Return [x, y] of the center of cell containing provided text 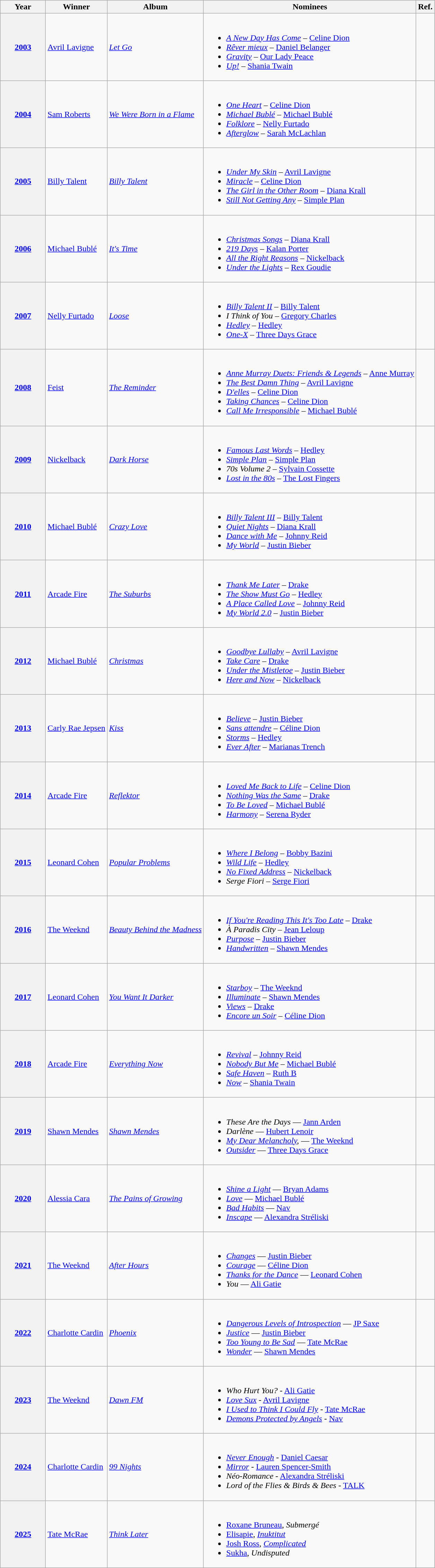
2010 [23, 526]
2013 [23, 728]
Loved Me Back to Life – Celine DionNothing Was the Same – DrakeTo Be Loved – Michael BubléHarmony – Serena Ryder [310, 795]
Sam Roberts [77, 114]
Billy Talent II – Billy TalentI Think of You – Gregory CharlesHedley – HedleyOne-X – Three Days Grace [310, 316]
These Are the Days — Jann ArdenDarlène — Hubert LenoirMy Dear Melancholy, — The WeekndOutsider — Three Days Grace [310, 1131]
2014 [23, 795]
Who Hurt You? - Ali GatieLove Sux - Avril LavigneI Used to Think I Could Fly - Tate McRaeDemons Protected by Angels - Nav [310, 1400]
2006 [23, 249]
Under My Skin – Avril LavigneMiracle – Celine DionThe Girl in the Other Room – Diana KrallStill Not Getting Any – Simple Plan [310, 181]
Think Later [155, 1534]
2017 [23, 997]
Popular Problems [155, 863]
Let Go [155, 47]
Revival – Johnny ReidNobody But Me – Michael BubléSafe Haven – Ruth BNow – Shania Twain [310, 1064]
Winner [77, 7]
You Want It Darker [155, 997]
2009 [23, 459]
If You're Reading This It's Too Late – DrakeÀ Paradis City – Jean LeloupPurpose – Justin BieberHandwritten – Shawn Mendes [310, 930]
Starboy – The WeekndIlluminate – Shawn MendesViews – DrakeEncore un Soir – Céline Dion [310, 997]
Goodbye Lullaby – Avril LavigneTake Care – DrakeUnder the Mistletoe – Justin BieberHere and Now – Nickelback [310, 661]
Where I Belong – Bobby BaziniWild Life – HedleyNo Fixed Address – NickelbackSerge Fiori – Serge Fiori [310, 863]
Alessia Cara [77, 1198]
2018 [23, 1064]
Shine a Light — Bryan AdamsLove — Michael BubléBad Habits — NavInscape — Alexandra Stréliski [310, 1198]
Kiss [155, 728]
Thank Me Later – DrakeThe Show Must Go – HedleyA Place Called Love – Johnny ReidMy World 2.0 – Justin Bieber [310, 594]
Changes — Justin BieberCourage — Céline DionThanks for the Dance — Leonard CohenYou — Ali Gatie [310, 1265]
2025 [23, 1534]
Dawn FM [155, 1400]
Dangerous Levels of Introspection — JP SaxeJustice — Justin BieberToo Young to Be Sad — Tate McRaeWonder — Shawn Mendes [310, 1333]
2024 [23, 1467]
We Were Born in a Flame [155, 114]
2022 [23, 1333]
2007 [23, 316]
2008 [23, 388]
Christmas [155, 661]
It's Time [155, 249]
2015 [23, 863]
Never Enough - Daniel CaesarMirror - Lauren Spencer-SmithNéo-Romance - Alexandra StréliskiLord of the Flies & Birds & Bees - TALK [310, 1467]
2004 [23, 114]
2011 [23, 594]
Phoenix [155, 1333]
Ref. [425, 7]
Nickelback [77, 459]
One Heart – Celine DionMichael Bublé – Michael BubléFolklore – Nelly FurtadoAfterglow – Sarah McLachlan [310, 114]
Carly Rae Jepsen [77, 728]
Dark Horse [155, 459]
2021 [23, 1265]
2005 [23, 181]
Billy Talent III – Billy TalentQuiet Nights – Diana KrallDance with Me – Johnny ReidMy World – Justin Bieber [310, 526]
The Reminder [155, 388]
Beauty Behind the Madness [155, 930]
Year [23, 7]
2019 [23, 1131]
The Suburbs [155, 594]
The Pains of Growing [155, 1198]
Christmas Songs – Diana Krall219 Days – Kalan PorterAll the Right Reasons – NickelbackUnder the Lights – Rex Goudie [310, 249]
2016 [23, 930]
Feist [77, 388]
A New Day Has Come – Celine DionRêver mieux – Daniel BelangerGravity – Our Lady PeaceUp! – Shania Twain [310, 47]
Everything Now [155, 1064]
2003 [23, 47]
Believe – Justin BieberSans attendre – Céline DionStorms – HedleyEver After – Marianas Trench [310, 728]
Famous Last Words – HedleySimple Plan – Simple Plan70s Volume 2 – Sylvain CossetteLost in the 80s – The Lost Fingers [310, 459]
Loose [155, 316]
99 Nights [155, 1467]
Reflektor [155, 795]
2012 [23, 661]
After Hours [155, 1265]
Nominees [310, 7]
Avril Lavigne [77, 47]
2020 [23, 1198]
Album [155, 7]
Nelly Furtado [77, 316]
Tate McRae [77, 1534]
2023 [23, 1400]
Roxane Bruneau, SubmergéElisapie, InuktitutJosh Ross, ComplicatedSukha, Undisputed [310, 1534]
Crazy Love [155, 526]
